Determine the (X, Y) coordinate at the center of the cell enclosing the given text.  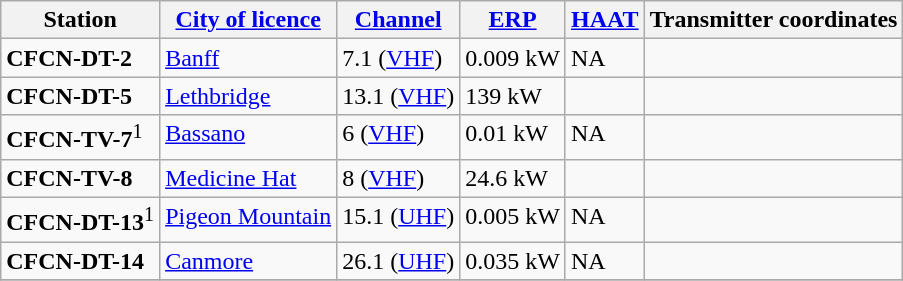
CFCN-TV-8 (80, 178)
Medicine Hat (248, 178)
Pigeon Mountain (248, 220)
Station (80, 20)
Lethbridge (248, 96)
0.01 kW (513, 138)
6 (VHF) (398, 138)
CFCN-TV-71 (80, 138)
0.005 kW (513, 220)
Transmitter coordinates (774, 20)
24.6 kW (513, 178)
HAAT (604, 20)
8 (VHF) (398, 178)
Banff (248, 58)
City of licence (248, 20)
15.1 (UHF) (398, 220)
139 kW (513, 96)
CFCN-DT-14 (80, 261)
Channel (398, 20)
0.009 kW (513, 58)
0.035 kW (513, 261)
CFCN-DT-131 (80, 220)
Canmore (248, 261)
13.1 (VHF) (398, 96)
CFCN-DT-5 (80, 96)
ERP (513, 20)
CFCN-DT-2 (80, 58)
Bassano (248, 138)
26.1 (UHF) (398, 261)
7.1 (VHF) (398, 58)
